Output the (x, y) coordinate of the center of the cell containing the given text.  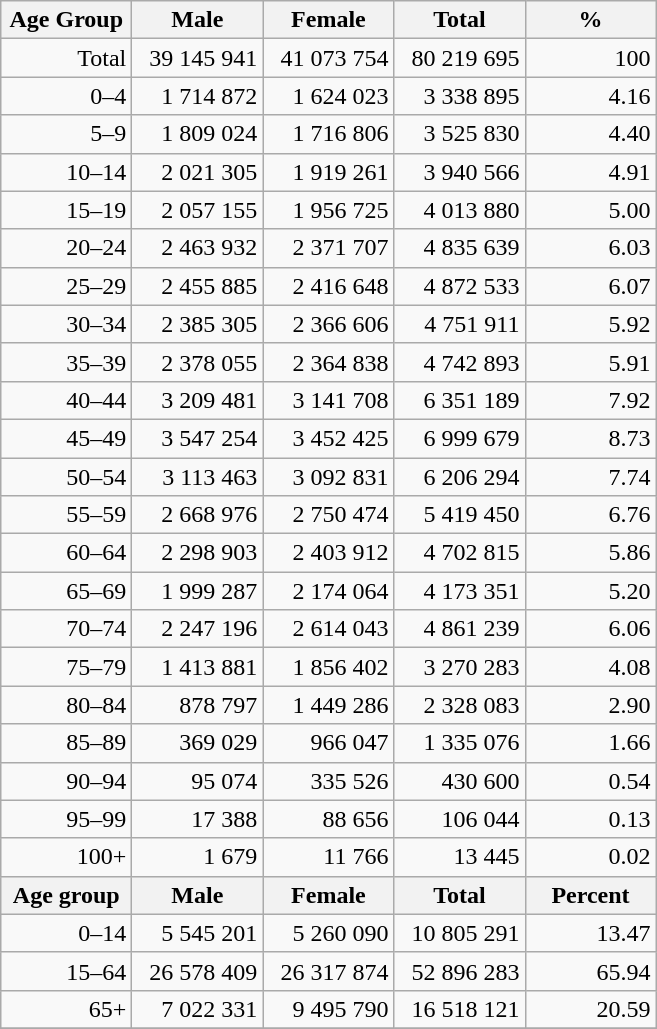
3 092 831 (328, 477)
5.91 (590, 362)
335 526 (328, 781)
1 716 806 (328, 134)
65.94 (590, 971)
30–34 (66, 324)
4.16 (590, 96)
88 656 (328, 819)
3 270 283 (460, 667)
0.02 (590, 857)
878 797 (198, 705)
1 624 023 (328, 96)
2 403 912 (328, 553)
2.90 (590, 705)
4 742 893 (460, 362)
7.74 (590, 477)
65–69 (66, 591)
1 679 (198, 857)
7.92 (590, 400)
1 449 286 (328, 705)
13 445 (460, 857)
2 298 903 (198, 553)
35–39 (66, 362)
15–64 (66, 971)
3 452 425 (328, 438)
4.08 (590, 667)
41 073 754 (328, 58)
100 (590, 58)
6.06 (590, 629)
15–19 (66, 210)
0–4 (66, 96)
95 074 (198, 781)
1 956 725 (328, 210)
5–9 (66, 134)
2 668 976 (198, 515)
9 495 790 (328, 1009)
% (590, 20)
5.20 (590, 591)
10–14 (66, 172)
2 174 064 (328, 591)
2 385 305 (198, 324)
4.91 (590, 172)
2 328 083 (460, 705)
4 872 533 (460, 286)
5 545 201 (198, 933)
17 388 (198, 819)
16 518 121 (460, 1009)
1 335 076 (460, 743)
26 317 874 (328, 971)
4 861 239 (460, 629)
26 578 409 (198, 971)
1 714 872 (198, 96)
Age group (66, 895)
1 856 402 (328, 667)
4 835 639 (460, 248)
39 145 941 (198, 58)
2 463 932 (198, 248)
45–49 (66, 438)
2 378 055 (198, 362)
0.13 (590, 819)
60–64 (66, 553)
6.07 (590, 286)
25–29 (66, 286)
6 351 189 (460, 400)
966 047 (328, 743)
3 547 254 (198, 438)
1.66 (590, 743)
52 896 283 (460, 971)
20–24 (66, 248)
Percent (590, 895)
8.73 (590, 438)
Age Group (66, 20)
0.54 (590, 781)
10 805 291 (460, 933)
6.76 (590, 515)
3 940 566 (460, 172)
106 044 (460, 819)
1 413 881 (198, 667)
2 021 305 (198, 172)
5 260 090 (328, 933)
6 206 294 (460, 477)
95–99 (66, 819)
4 173 351 (460, 591)
6.03 (590, 248)
40–44 (66, 400)
5.86 (590, 553)
1 999 287 (198, 591)
80 219 695 (460, 58)
20.59 (590, 1009)
2 614 043 (328, 629)
5 419 450 (460, 515)
0–14 (66, 933)
3 113 463 (198, 477)
2 371 707 (328, 248)
65+ (66, 1009)
3 209 481 (198, 400)
1 809 024 (198, 134)
55–59 (66, 515)
1 919 261 (328, 172)
11 766 (328, 857)
50–54 (66, 477)
430 600 (460, 781)
6 999 679 (460, 438)
3 338 895 (460, 96)
2 247 196 (198, 629)
4 751 911 (460, 324)
4 013 880 (460, 210)
2 416 648 (328, 286)
70–74 (66, 629)
3 141 708 (328, 400)
5.92 (590, 324)
5.00 (590, 210)
4.40 (590, 134)
3 525 830 (460, 134)
100+ (66, 857)
80–84 (66, 705)
75–79 (66, 667)
2 455 885 (198, 286)
13.47 (590, 933)
4 702 815 (460, 553)
2 364 838 (328, 362)
7 022 331 (198, 1009)
369 029 (198, 743)
85–89 (66, 743)
2 366 606 (328, 324)
2 750 474 (328, 515)
2 057 155 (198, 210)
90–94 (66, 781)
